Return (x, y) of the center of cell containing provided text 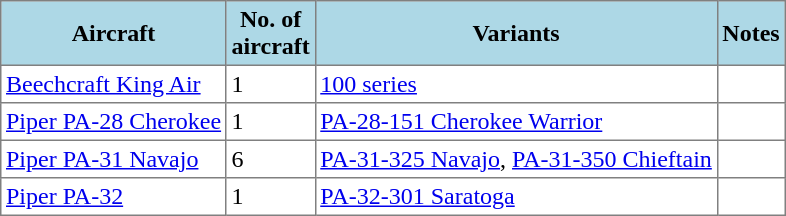
PA-28-151 Cherokee Warrior (516, 122)
Piper PA-28 Cherokee (114, 122)
Beechcraft King Air (114, 84)
Aircraft (114, 33)
No. ofaircraft (270, 33)
PA-31-325 Navajo, PA-31-350 Chieftain (516, 159)
Variants (516, 33)
100 series (516, 84)
Notes (751, 33)
6 (270, 159)
Piper PA-31 Navajo (114, 159)
Piper PA-32 (114, 197)
PA-32-301 Saratoga (516, 197)
